Pinpoint the cell where the given text exists, returning its [x, y] midpoint coordinate. 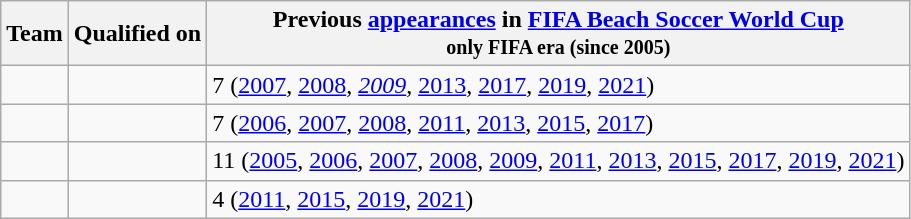
11 (2005, 2006, 2007, 2008, 2009, 2011, 2013, 2015, 2017, 2019, 2021) [558, 161]
Previous appearances in FIFA Beach Soccer World Cuponly FIFA era (since 2005) [558, 34]
7 (2006, 2007, 2008, 2011, 2013, 2015, 2017) [558, 123]
7 (2007, 2008, 2009, 2013, 2017, 2019, 2021) [558, 85]
4 (2011, 2015, 2019, 2021) [558, 199]
Team [35, 34]
Qualified on [137, 34]
